Capture the cell that displays the provided text and extract its (X, Y) central coordinate. 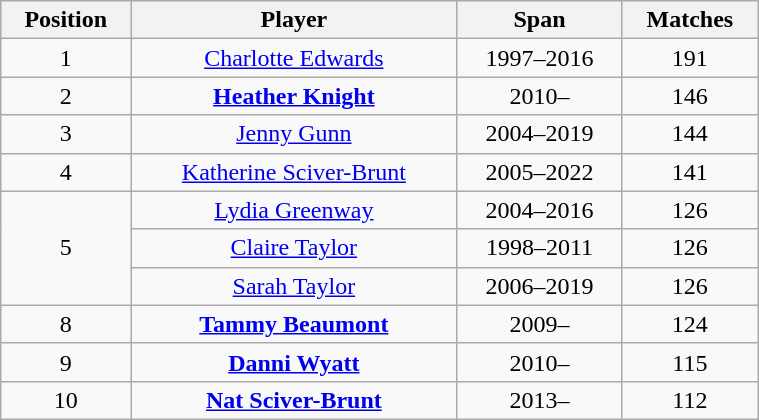
141 (690, 172)
5 (66, 248)
2004–2019 (540, 134)
9 (66, 362)
144 (690, 134)
Player (294, 20)
1 (66, 58)
Matches (690, 20)
Nat Sciver-Brunt (294, 400)
3 (66, 134)
191 (690, 58)
Claire Taylor (294, 248)
1998–2011 (540, 248)
Katherine Sciver-Brunt (294, 172)
Span (540, 20)
115 (690, 362)
Danni Wyatt (294, 362)
2013– (540, 400)
2 (66, 96)
Charlotte Edwards (294, 58)
2009– (540, 324)
10 (66, 400)
124 (690, 324)
Heather Knight (294, 96)
146 (690, 96)
Lydia Greenway (294, 210)
Sarah Taylor (294, 286)
Tammy Beaumont (294, 324)
4 (66, 172)
2004–2016 (540, 210)
Position (66, 20)
2005–2022 (540, 172)
Jenny Gunn (294, 134)
1997–2016 (540, 58)
8 (66, 324)
112 (690, 400)
2006–2019 (540, 286)
